Pinpoint the cell where the given text exists, returning its (x, y) midpoint coordinate. 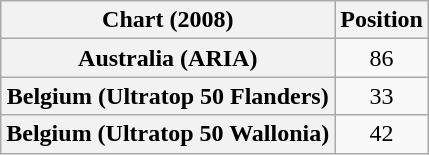
Belgium (Ultratop 50 Wallonia) (168, 134)
Australia (ARIA) (168, 58)
33 (382, 96)
86 (382, 58)
42 (382, 134)
Chart (2008) (168, 20)
Belgium (Ultratop 50 Flanders) (168, 96)
Position (382, 20)
